Capture the cell that displays the provided text and extract its [x, y] central coordinate. 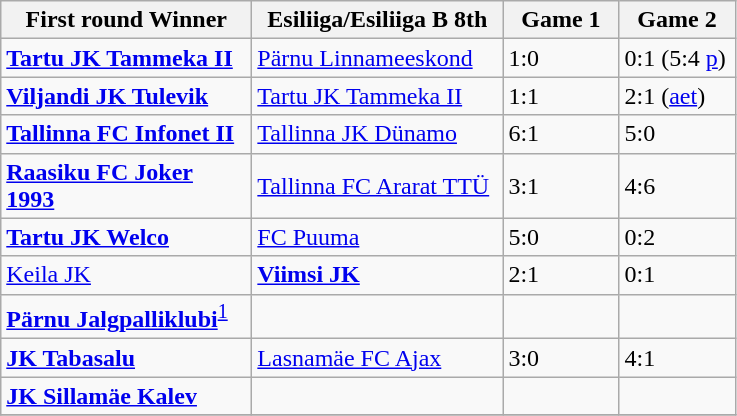
Tallinna FC Ararat TTÜ [378, 186]
6:1 [561, 134]
Pärnu Linnameeskond [378, 58]
1:1 [561, 96]
JK Tabasalu [126, 358]
Lasnamäe FC Ajax [378, 358]
1:0 [561, 58]
0:1 (5:4 p) [677, 58]
3:0 [561, 358]
Raasiku FC Joker 1993 [126, 186]
Viimsi JK [378, 275]
Tallinna FC Infonet II [126, 134]
3:1 [561, 186]
2:1 [561, 275]
Keila JK [126, 275]
Esiliiga/Esiliiga B 8th [378, 20]
JK Sillamäe Kalev [126, 396]
0:2 [677, 237]
Tallinna JK Dünamo [378, 134]
Game 1 [561, 20]
2:1 (aet) [677, 96]
Pärnu Jalgpalliklubi1 [126, 316]
0:1 [677, 275]
4:1 [677, 358]
Viljandi JK Tulevik [126, 96]
Game 2 [677, 20]
FC Puuma [378, 237]
First round Winner [126, 20]
4:6 [677, 186]
Tartu JK Welco [126, 237]
